Return [x, y] of the center of cell containing provided text 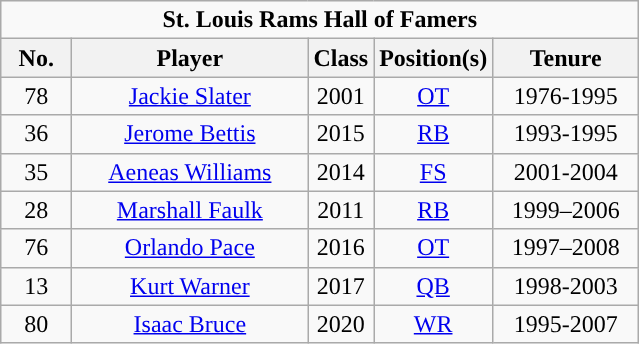
St. Louis Rams Hall of Famers [320, 20]
No. [36, 58]
2017 [341, 286]
Position(s) [434, 58]
2011 [341, 210]
Jerome Bettis [190, 134]
Aeneas Williams [190, 172]
1998-2003 [566, 286]
1993-1995 [566, 134]
Class [341, 58]
2015 [341, 134]
2001 [341, 96]
Kurt Warner [190, 286]
2020 [341, 324]
1997–2008 [566, 248]
76 [36, 248]
13 [36, 286]
2016 [341, 248]
1999–2006 [566, 210]
QB [434, 286]
Orlando Pace [190, 248]
Isaac Bruce [190, 324]
1995-2007 [566, 324]
1976-1995 [566, 96]
78 [36, 96]
2014 [341, 172]
36 [36, 134]
Marshall Faulk [190, 210]
2001-2004 [566, 172]
Tenure [566, 58]
WR [434, 324]
Player [190, 58]
Jackie Slater [190, 96]
FS [434, 172]
28 [36, 210]
35 [36, 172]
80 [36, 324]
